Search for the cell housing the specified text and yield its (x, y) center coordinate. 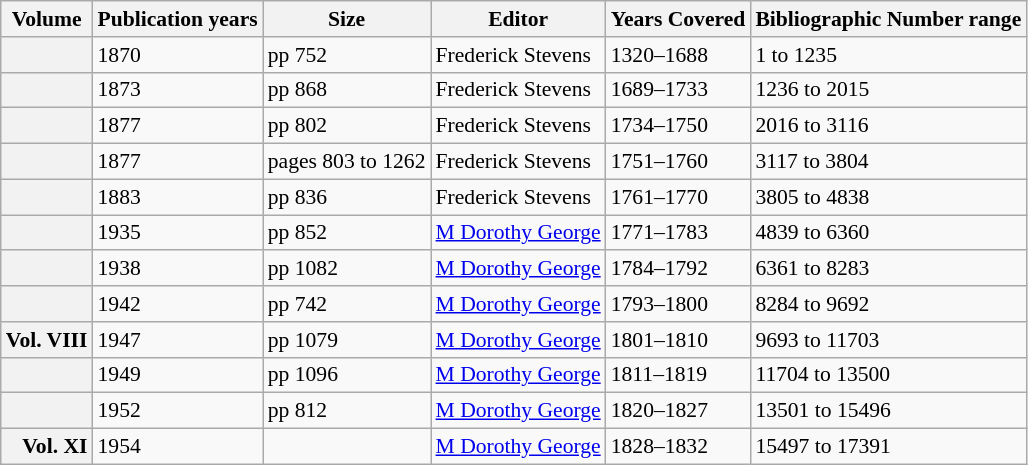
1949 (177, 375)
3117 to 3804 (888, 162)
Years Covered (678, 19)
1942 (177, 304)
11704 to 13500 (888, 375)
Vol. VIII (47, 340)
1811–1819 (678, 375)
pp 812 (347, 411)
1952 (177, 411)
1935 (177, 233)
1751–1760 (678, 162)
pp 1096 (347, 375)
1320–1688 (678, 55)
1828–1832 (678, 447)
1873 (177, 90)
1883 (177, 197)
15497 to 17391 (888, 447)
pp 852 (347, 233)
1761–1770 (678, 197)
pp 752 (347, 55)
pages 803 to 1262 (347, 162)
pp 868 (347, 90)
Publication years (177, 19)
pp 1079 (347, 340)
Vol. XI (47, 447)
1771–1783 (678, 233)
8284 to 9692 (888, 304)
pp 742 (347, 304)
2016 to 3116 (888, 126)
Volume (47, 19)
1 to 1235 (888, 55)
Bibliographic Number range (888, 19)
6361 to 8283 (888, 269)
Size (347, 19)
1820–1827 (678, 411)
1689–1733 (678, 90)
Editor (518, 19)
1938 (177, 269)
1793–1800 (678, 304)
3805 to 4838 (888, 197)
1734–1750 (678, 126)
1236 to 2015 (888, 90)
pp 836 (347, 197)
4839 to 6360 (888, 233)
1947 (177, 340)
13501 to 15496 (888, 411)
pp 802 (347, 126)
1784–1792 (678, 269)
pp 1082 (347, 269)
9693 to 11703 (888, 340)
1870 (177, 55)
1954 (177, 447)
1801–1810 (678, 340)
